From the cell containing the given text, extract its center point as (X, Y) coordinate. 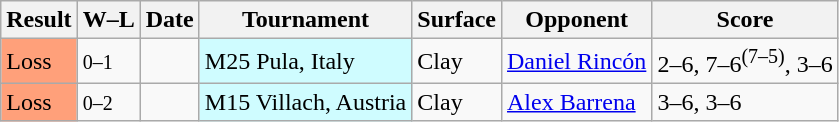
Result (39, 20)
Score (745, 20)
Surface (457, 20)
W–L (108, 20)
Opponent (576, 20)
Tournament (306, 20)
Alex Barrena (576, 102)
M25 Pula, Italy (306, 62)
3–6, 3–6 (745, 102)
Daniel Rincón (576, 62)
M15 Villach, Austria (306, 102)
0–2 (108, 102)
2–6, 7–6(7–5), 3–6 (745, 62)
0–1 (108, 62)
Date (170, 20)
